For the text-containing cell, return its midpoint in (x, y) coordinate format. 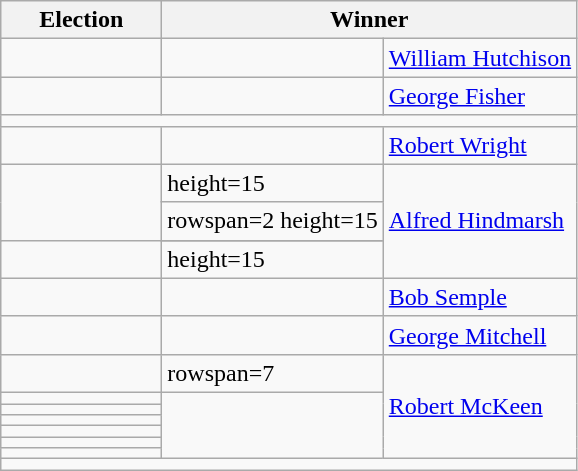
Election (82, 20)
George Mitchell (480, 335)
Bob Semple (480, 297)
Winner (370, 20)
George Fisher (480, 96)
William Hutchison (480, 58)
Robert Wright (480, 145)
rowspan=7 (272, 373)
rowspan=2 height=15 (272, 221)
Robert McKeen (480, 406)
Alfred Hindmarsh (480, 221)
